Return [X, Y] of the center of cell containing provided text 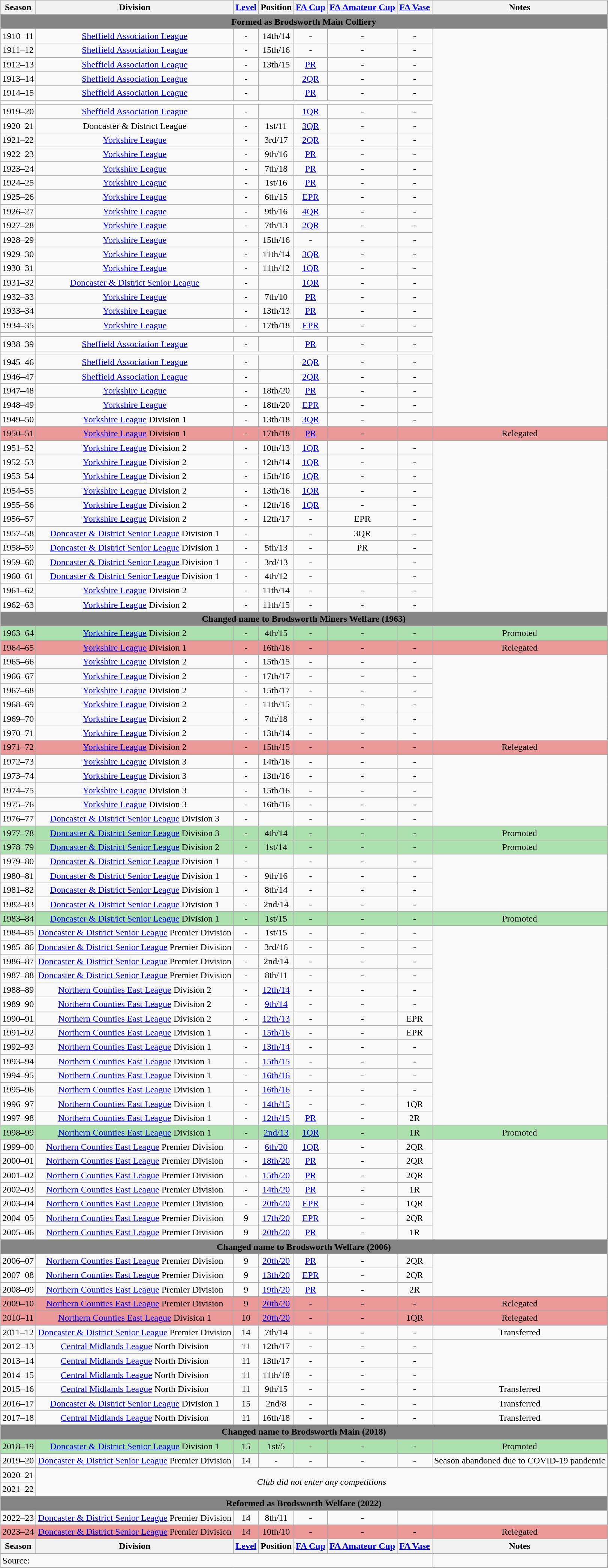
1994–95 [18, 1076]
2017–18 [18, 1418]
1970–71 [18, 733]
2001–02 [18, 1175]
11th/18 [276, 1375]
Doncaster & District Senior League [135, 283]
13th/18 [276, 419]
12th/13 [276, 1018]
1965–66 [18, 662]
1993–94 [18, 1061]
3rd/13 [276, 562]
1964–65 [18, 648]
1919–20 [18, 111]
2022–23 [18, 1517]
2nd/13 [276, 1133]
1962–63 [18, 604]
12th/15 [276, 1118]
Changed name to Brodsworth Welfare (2006) [304, 1246]
1960–61 [18, 576]
11th/12 [276, 268]
1st/11 [276, 126]
7th/14 [276, 1332]
1989–90 [18, 1004]
1957–58 [18, 533]
1981–82 [18, 890]
1948–49 [18, 405]
1953–54 [18, 476]
Changed name to Brodsworth Miners Welfare (1963) [304, 619]
1976–77 [18, 818]
15th/20 [276, 1175]
1947–48 [18, 391]
1930–31 [18, 268]
2020–21 [18, 1475]
2008–09 [18, 1290]
1983–84 [18, 919]
1929–30 [18, 254]
1999–00 [18, 1147]
2007–08 [18, 1275]
2009–10 [18, 1304]
1922–23 [18, 154]
10 [246, 1318]
13th/15 [276, 64]
8th/14 [276, 890]
1992–93 [18, 1047]
1924–25 [18, 183]
1946–47 [18, 377]
Doncaster & District League [135, 126]
1926–27 [18, 211]
1984–85 [18, 933]
2nd/8 [276, 1403]
2012–13 [18, 1347]
1931–32 [18, 283]
1951–52 [18, 448]
1914–15 [18, 93]
3rd/17 [276, 140]
2014–15 [18, 1375]
1973–74 [18, 776]
Changed name to Brodsworth Main (2018) [304, 1432]
5th/13 [276, 548]
1949–50 [18, 419]
1967–68 [18, 690]
2013–14 [18, 1361]
2016–17 [18, 1403]
2023–24 [18, 1532]
6th/20 [276, 1147]
1933–34 [18, 311]
7th/13 [276, 226]
1954–55 [18, 491]
12th/16 [276, 505]
1920–21 [18, 126]
19th/20 [276, 1290]
16th/18 [276, 1418]
1986–87 [18, 961]
1995–96 [18, 1090]
14th/15 [276, 1104]
3rd/16 [276, 947]
2021–22 [18, 1489]
1923–24 [18, 168]
1972–73 [18, 762]
Doncaster & District Senior League Division 2 [135, 847]
1st/5 [276, 1446]
1961–62 [18, 590]
1991–92 [18, 1032]
1st/16 [276, 183]
1979–80 [18, 862]
1966–67 [18, 676]
1910–11 [18, 36]
1945–46 [18, 362]
1952–53 [18, 462]
1980–81 [18, 876]
1950–51 [18, 434]
1938–39 [18, 344]
10th/13 [276, 448]
1959–60 [18, 562]
17th/20 [276, 1218]
1978–79 [18, 847]
1982–83 [18, 904]
1932–33 [18, 297]
1928–29 [18, 240]
1934–35 [18, 325]
2002–03 [18, 1189]
1996–97 [18, 1104]
Source: [216, 1561]
1968–69 [18, 705]
1990–91 [18, 1018]
2018–19 [18, 1446]
2019–20 [18, 1460]
1997–98 [18, 1118]
2000–01 [18, 1161]
Formed as Brodsworth Main Colliery [304, 22]
1975–76 [18, 804]
1911–12 [18, 50]
1921–22 [18, 140]
1956–57 [18, 519]
2005–06 [18, 1232]
4th/15 [276, 633]
13th/20 [276, 1275]
17th/17 [276, 676]
2010–11 [18, 1318]
7th/10 [276, 297]
2003–04 [18, 1204]
1913–14 [18, 79]
1998–99 [18, 1133]
1958–59 [18, 548]
4QR [311, 211]
1987–88 [18, 976]
Season abandoned due to COVID-19 pandemic [520, 1460]
2011–12 [18, 1332]
14th/16 [276, 762]
14th/14 [276, 36]
2015–16 [18, 1389]
1912–13 [18, 64]
13th/17 [276, 1361]
13th/13 [276, 311]
2004–05 [18, 1218]
2006–07 [18, 1261]
1988–89 [18, 990]
Reformed as Brodsworth Welfare (2022) [304, 1503]
1977–78 [18, 833]
10th/10 [276, 1532]
9th/15 [276, 1389]
1971–72 [18, 747]
1974–75 [18, 790]
15th/17 [276, 690]
9th/14 [276, 1004]
Club did not enter any competitions [322, 1482]
1st/14 [276, 847]
4th/14 [276, 833]
1955–56 [18, 505]
1985–86 [18, 947]
6th/15 [276, 197]
1927–28 [18, 226]
1963–64 [18, 633]
4th/12 [276, 576]
1925–26 [18, 197]
1969–70 [18, 719]
14th/20 [276, 1189]
